Pinpoint the cell where the given text exists, returning its (X, Y) midpoint coordinate. 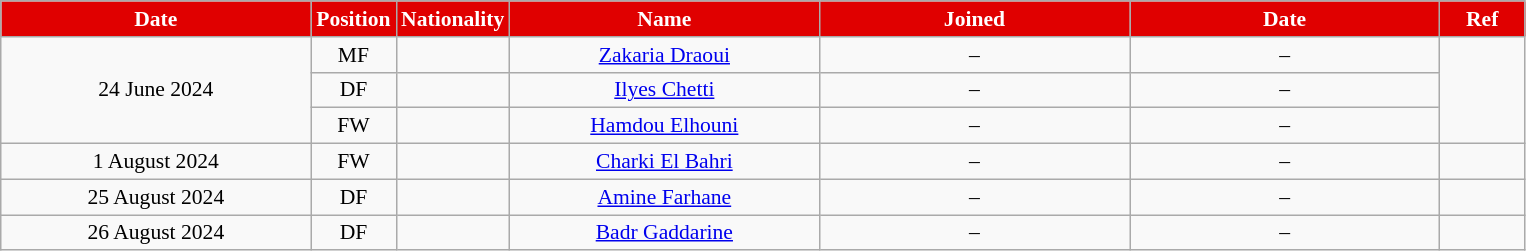
Position (354, 19)
Charki El Bahri (664, 162)
1 August 2024 (156, 162)
Ilyes Chetti (664, 90)
Hamdou Elhouni (664, 126)
25 August 2024 (156, 197)
Badr Gaddarine (664, 233)
26 August 2024 (156, 233)
Ref (1482, 19)
Joined (974, 19)
Nationality (452, 19)
24 June 2024 (156, 90)
Amine Farhane (664, 197)
MF (354, 55)
Zakaria Draoui (664, 55)
Name (664, 19)
